Identify which cell holds the provided text, then report its (X, Y) central coordinate. 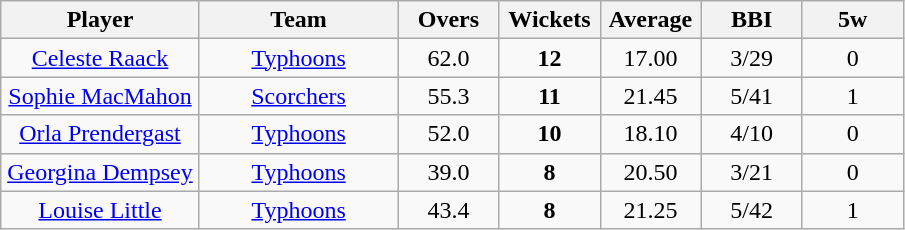
10 (550, 134)
18.10 (650, 134)
Louise Little (100, 210)
3/29 (752, 58)
Scorchers (298, 96)
20.50 (650, 172)
43.4 (448, 210)
3/21 (752, 172)
21.25 (650, 210)
39.0 (448, 172)
Average (650, 20)
Celeste Raack (100, 58)
11 (550, 96)
52.0 (448, 134)
5/42 (752, 210)
Orla Prendergast (100, 134)
4/10 (752, 134)
Overs (448, 20)
Wickets (550, 20)
21.45 (650, 96)
Team (298, 20)
Sophie MacMahon (100, 96)
55.3 (448, 96)
62.0 (448, 58)
17.00 (650, 58)
5/41 (752, 96)
BBI (752, 20)
5w (852, 20)
12 (550, 58)
Georgina Dempsey (100, 172)
Player (100, 20)
